From the cell containing the given text, extract its center point as (X, Y) coordinate. 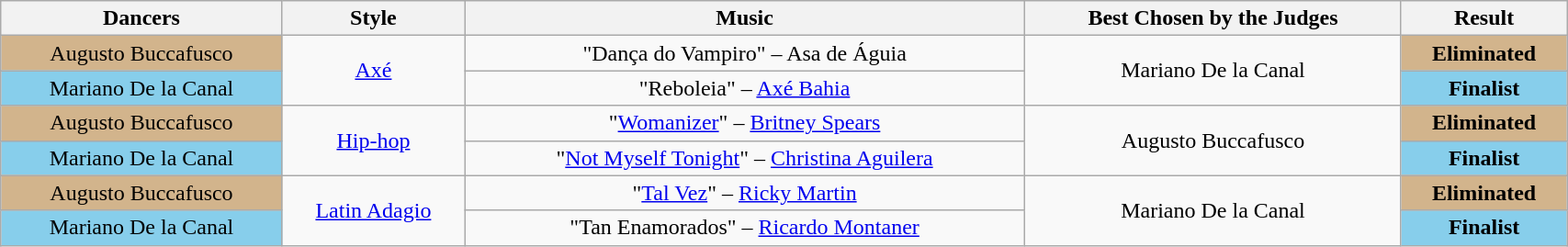
"Womanizer" – Britney Spears (745, 123)
"Dança do Vampiro" – Asa de Águia (745, 53)
Style (373, 18)
Hip-hop (373, 140)
"Tan Enamorados" – Ricardo Montaner (745, 228)
"Tal Vez" – Ricky Martin (745, 193)
Music (745, 18)
"Reboleia" – Axé Bahia (745, 88)
Latin Adagio (373, 210)
Dancers (141, 18)
"Not Myself Tonight" – Christina Aguilera (745, 158)
Best Chosen by the Judges (1213, 18)
Axé (373, 71)
Result (1483, 18)
